Find where the given text appears and provide that cell's center as (x, y) coordinate. 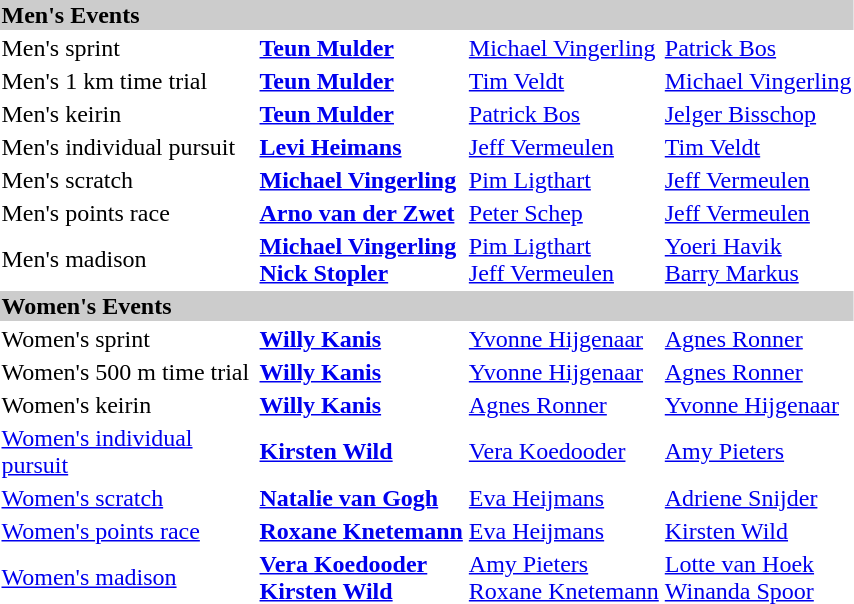
Men's madison (128, 260)
Women's individual pursuit (128, 452)
Women's 500 m time trial (128, 372)
Men's points race (128, 213)
Men's keirin (128, 114)
Roxane Knetemann (361, 531)
Women's scratch (128, 498)
Women's sprint (128, 339)
Women's points race (128, 531)
Pim Ligthart (564, 180)
Vera Koedooder (564, 452)
Pim LigthartJeff Vermeulen (564, 260)
Men's 1 km time trial (128, 81)
Yoeri HavikBarry Markus (758, 260)
Natalie van Gogh (361, 498)
Men's Events (426, 15)
Levi Heimans (361, 147)
Men's sprint (128, 48)
Men's individual pursuit (128, 147)
Adriene Snijder (758, 498)
Women's Events (426, 306)
Arno van der Zwet (361, 213)
Jelger Bisschop (758, 114)
Peter Schep (564, 213)
Women's keirin (128, 405)
Men's scratch (128, 180)
Amy Pieters (758, 452)
Michael VingerlingNick Stopler (361, 260)
